Scan for the cell matching the given text and deliver its (X, Y) coordinate at center. 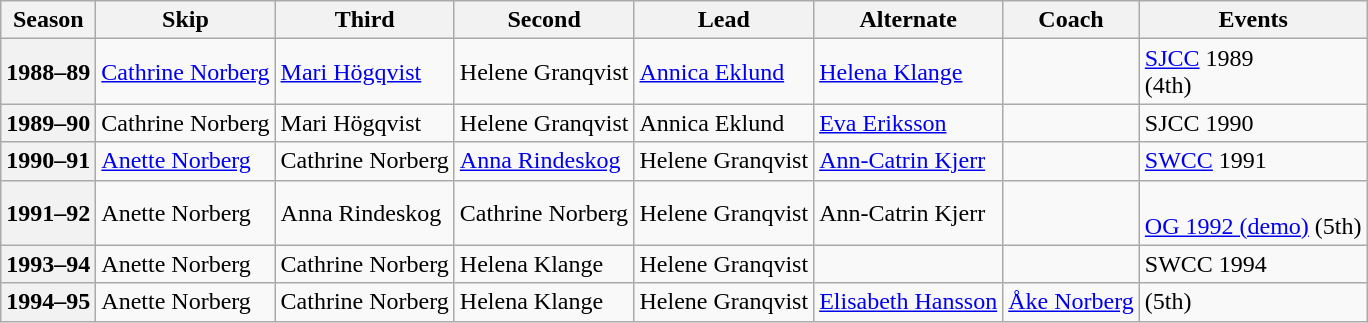
SJCC 1990 (1253, 123)
SWCC 1991 (1253, 161)
SWCC 1994 (1253, 264)
1991–92 (48, 212)
Åke Norberg (1072, 302)
Season (48, 20)
1993–94 (48, 264)
Lead (724, 20)
1994–95 (48, 302)
1988–89 (48, 72)
(5th) (1253, 302)
SJCC 1989 (4th) (1253, 72)
Eva Eriksson (908, 123)
Coach (1072, 20)
OG 1992 (demo) (5th) (1253, 212)
Events (1253, 20)
Elisabeth Hansson (908, 302)
1990–91 (48, 161)
Skip (186, 20)
Alternate (908, 20)
1989–90 (48, 123)
Second (544, 20)
Third (364, 20)
